Detect which cell encompasses the target text, then output its [X, Y] center coordinate. 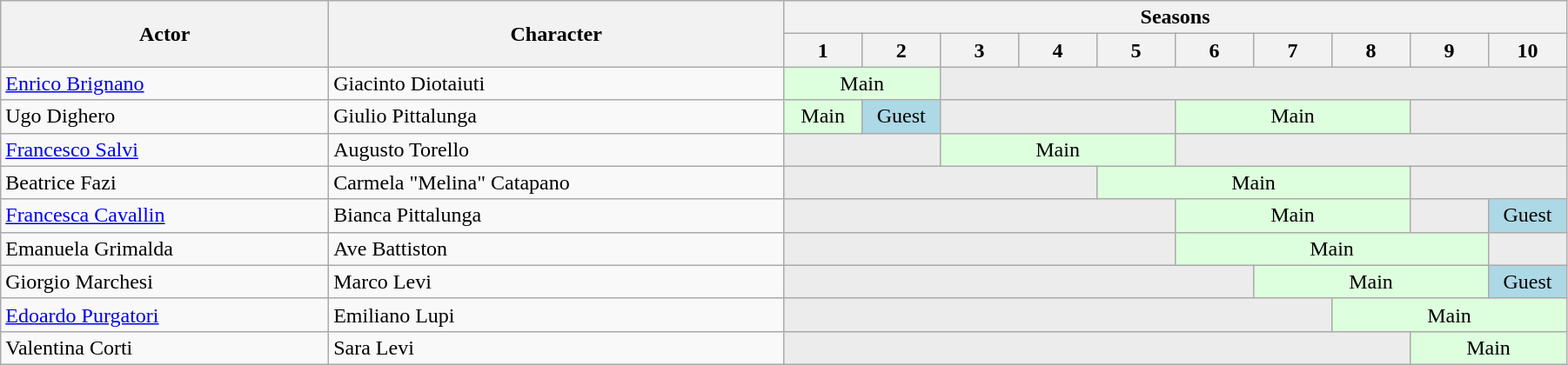
Bianca Pittalunga [557, 216]
Emanuela Grimalda [165, 249]
Ugo Dighero [165, 116]
4 [1058, 50]
10 [1527, 50]
Ave Battiston [557, 249]
9 [1449, 50]
Giulio Pittalunga [557, 116]
Enrico Brignano [165, 83]
Carmela "Melina" Catapano [557, 182]
3 [980, 50]
Valentina Corti [165, 348]
Giorgio Marchesi [165, 282]
5 [1136, 50]
8 [1371, 50]
Seasons [1176, 17]
1 [823, 50]
7 [1293, 50]
Francesca Cavallin [165, 216]
Augusto Torello [557, 149]
Beatrice Fazi [165, 182]
Sara Levi [557, 348]
Actor [165, 34]
Edoardo Purgatori [165, 315]
Marco Levi [557, 282]
Emiliano Lupi [557, 315]
Giacinto Diotaiuti [557, 83]
2 [901, 50]
Francesco Salvi [165, 149]
6 [1215, 50]
Character [557, 34]
